Return the [x, y] coordinate for the center point of the cell that contains the specified text.  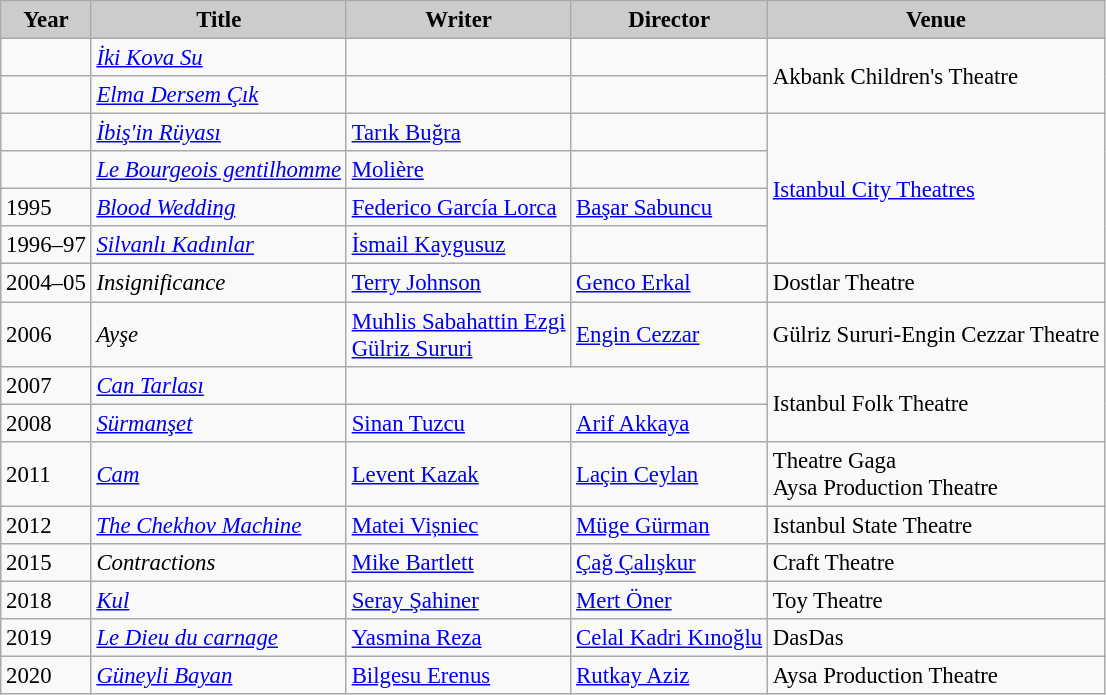
Director [670, 20]
Year [46, 20]
1995 [46, 208]
Matei Vișniec [458, 525]
Venue [936, 20]
Istanbul State Theatre [936, 525]
Mike Bartlett [458, 563]
2019 [46, 638]
Insignificance [218, 283]
2004–05 [46, 283]
Kul [218, 600]
Yasmina Reza [458, 638]
Le Bourgeois gentilhomme [218, 170]
Gülriz Sururi-Engin Cezzar Theatre [936, 334]
Güneyli Bayan [218, 675]
Ayşe [218, 334]
Elma Dersem Çık [218, 95]
Sürmanşet [218, 423]
Blood Wedding [218, 208]
Dostlar Theatre [936, 283]
Bilgesu Erenus [458, 675]
İbiş'in Rüyası [218, 133]
Istanbul Folk Theatre [936, 404]
Istanbul City Theatres [936, 189]
2011 [46, 474]
Çağ Çalışkur [670, 563]
Muhlis Sabahattin EzgiGülriz Sururi [458, 334]
Molière [458, 170]
Rutkay Aziz [670, 675]
2006 [46, 334]
Seray Şahiner [458, 600]
İsmail Kaygusuz [458, 245]
The Chekhov Machine [218, 525]
Levent Kazak [458, 474]
Sinan Tuzcu [458, 423]
Müge Gürman [670, 525]
Arif Akkaya [670, 423]
Tarık Buğra [458, 133]
Genco Erkal [670, 283]
Title [218, 20]
Laçin Ceylan [670, 474]
2008 [46, 423]
2018 [46, 600]
Le Dieu du carnage [218, 638]
Craft Theatre [936, 563]
Theatre GagaAysa Production Theatre [936, 474]
Terry Johnson [458, 283]
Aysa Production Theatre [936, 675]
2007 [46, 385]
1996–97 [46, 245]
Contractions [218, 563]
Celal Kadri Kınoğlu [670, 638]
Can Tarlası [218, 385]
Writer [458, 20]
Akbank Children's Theatre [936, 76]
Federico García Lorca [458, 208]
İki Kova Su [218, 58]
Başar Sabuncu [670, 208]
Mert Öner [670, 600]
2020 [46, 675]
Cam [218, 474]
Silvanlı Kadınlar [218, 245]
Toy Theatre [936, 600]
2012 [46, 525]
Engin Cezzar [670, 334]
DasDas [936, 638]
2015 [46, 563]
